Determine the [X, Y] coordinate at the center of the cell enclosing the given text.  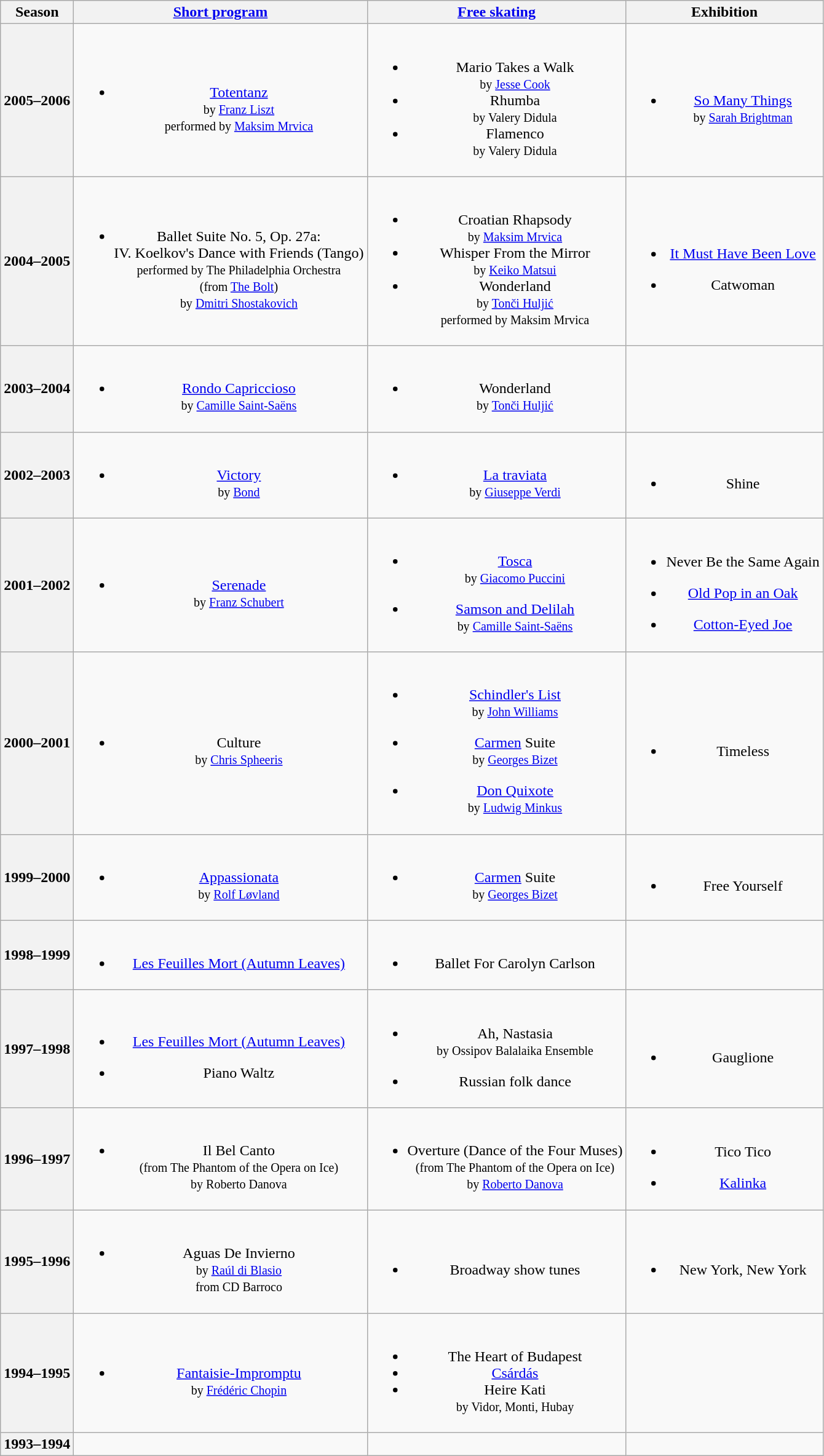
Shine [724, 475]
New York, New York [724, 1261]
Les Feuilles Mort (Autumn Leaves)Piano Waltz [220, 1048]
1999–2000 [37, 877]
2003–2004 [37, 389]
1997–1998 [37, 1048]
Victory by Bond [220, 475]
Schindler's List by John Williams Carmen Suite by Georges Bizet Don Quixote by Ludwig Minkus [497, 743]
Free Yourself [724, 877]
Season [37, 12]
2001–2002 [37, 585]
Totentanz by Franz Liszt performed by Maksim Mrvica [220, 100]
Culture by Chris Spheeris [220, 743]
2004–2005 [37, 261]
Il Bel Canto (from The Phantom of the Opera on Ice) by Roberto Danova [220, 1159]
Timeless [724, 743]
Gauglione [724, 1048]
La traviata by Giuseppe Verdi [497, 475]
2000–2001 [37, 743]
Ballet Suite No. 5, Op. 27a: IV. Koelkov's Dance with Friends (Tango) performed by The Philadelphia Orchestra (from The Bolt) by Dmitri Shostakovich [220, 261]
2005–2006 [37, 100]
The Heart of BudapestCsárdásHeire Kati by Vidor, Monti, Hubay [497, 1372]
Carmen Suite by Georges Bizet [497, 877]
1994–1995 [37, 1372]
Overture (Dance of the Four Muses) (from The Phantom of the Opera on Ice) by Roberto Danova [497, 1159]
Aguas De Invierno by Raúl di Blasio from CD Barroco [220, 1261]
Ballet For Carolyn Carlson [497, 955]
It Must Have Been LoveCatwoman [724, 261]
Wonderland by Tonči Huljić [497, 389]
1998–1999 [37, 955]
Exhibition [724, 12]
Serenade by Franz Schubert [220, 585]
Free skating [497, 12]
Short program [220, 12]
Ah, Nastasia by Ossipov Balalaika Ensemble Russian folk dance [497, 1048]
Broadway show tunes [497, 1261]
Tico TicoKalinka [724, 1159]
Rondo Capriccioso by Camille Saint-Saëns [220, 389]
Tosca by Giacomo Puccini Samson and Delilah by Camille Saint-Saëns [497, 585]
Croatian Rhapsody by Maksim Mrvica Whisper From the Mirror by Keiko Matsui Wonderland by Tonči Huljić performed by Maksim Mrvica [497, 261]
Never Be the Same AgainOld Pop in an OakCotton-Eyed Joe [724, 585]
1995–1996 [37, 1261]
Fantaisie-Impromptu by Frédéric Chopin [220, 1372]
Mario Takes a Walk by Jesse Cook Rhumba by Valery Didula Flamenco by Valery Didula [497, 100]
Appassionata by Rolf Løvland [220, 877]
Les Feuilles Mort (Autumn Leaves) [220, 955]
2002–2003 [37, 475]
So Many Things by Sarah Brightman [724, 100]
1996–1997 [37, 1159]
1993–1994 [37, 1444]
